Find where the given text appears and provide that cell's center as [x, y] coordinate. 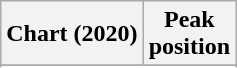
Chart (2020) [72, 34]
Peakposition [189, 34]
